Capture the cell that displays the provided text and extract its [x, y] central coordinate. 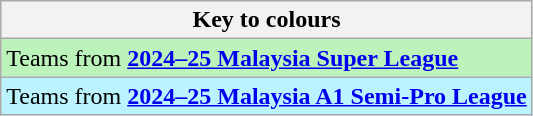
Teams from 2024–25 Malaysia Super League [267, 58]
Teams from 2024–25 Malaysia A1 Semi-Pro League [267, 96]
Key to colours [267, 20]
